Find where the given text appears and provide that cell's center as [x, y] coordinate. 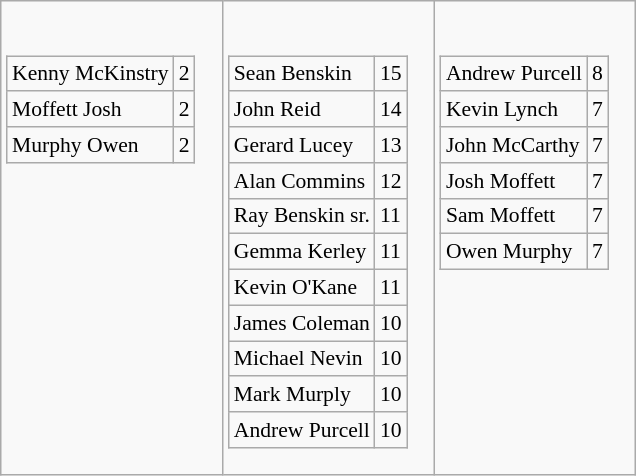
8 [598, 74]
John Reid [302, 109]
Kevin O'Kane [302, 287]
James Coleman [302, 323]
John McCarthy [514, 145]
13 [391, 145]
Ray Benskin sr. [302, 216]
Owen Murphy [514, 252]
Sean Benskin [302, 74]
Gerard Lucey [302, 145]
Andrew Purcell 8 Kevin Lynch 7 John McCarthy 7 Josh Moffett 7 Sam Moffett 7 Owen Murphy 7 [536, 238]
Kenny McKinstry 2 Moffett Josh 2 Murphy Owen 2 [112, 238]
Moffett Josh [90, 109]
Josh Moffett [514, 180]
Michael Nevin [302, 359]
12 [391, 180]
14 [391, 109]
15 [391, 74]
Kevin Lynch [514, 109]
Alan Commins [302, 180]
Gemma Kerley [302, 252]
Murphy Owen [90, 145]
Mark Murply [302, 394]
Kenny McKinstry [90, 74]
Sam Moffett [514, 216]
